Return the [x, y] coordinate for the center point of the cell that contains the specified text.  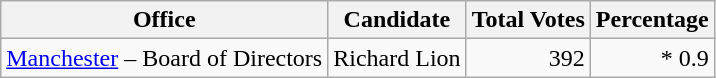
Total Votes [528, 20]
Richard Lion [397, 58]
392 [528, 58]
Percentage [652, 20]
Manchester – Board of Directors [164, 58]
Candidate [397, 20]
* 0.9 [652, 58]
Office [164, 20]
